From the cell containing the given text, extract its center point as [X, Y] coordinate. 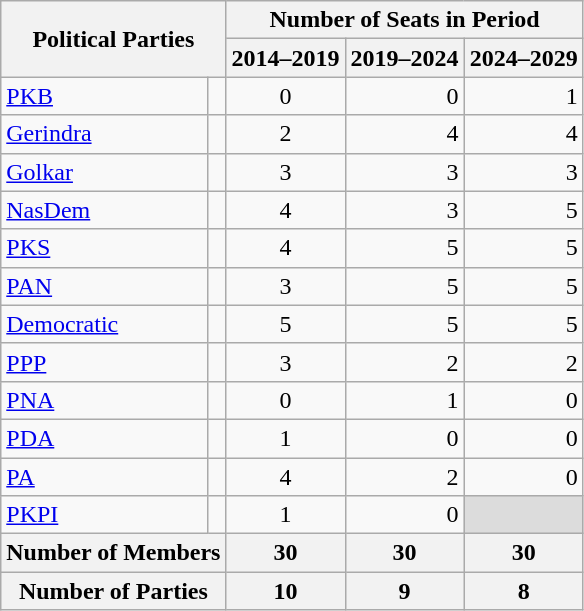
PA [104, 477]
Political Parties [114, 39]
8 [524, 591]
PPP [104, 362]
Golkar [104, 172]
Number of Seats in Period [404, 20]
PAN [104, 286]
Number of Members [114, 553]
2024–2029 [524, 58]
PDA [104, 438]
Democratic [104, 324]
9 [404, 591]
Gerindra [104, 134]
PKS [104, 248]
10 [286, 591]
2019–2024 [404, 58]
PNA [104, 400]
NasDem [104, 210]
Number of Parties [114, 591]
2014–2019 [286, 58]
PKB [104, 96]
PKPI [104, 515]
